Search for the cell housing the specified text and yield its (x, y) center coordinate. 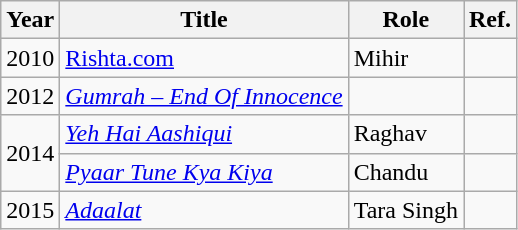
Raghav (406, 134)
Title (204, 20)
Pyaar Tune Kya Kiya (204, 172)
Chandu (406, 172)
Year (30, 20)
Yeh Hai Aashiqui (204, 134)
Gumrah – End Of Innocence (204, 96)
Rishta.com (204, 58)
Role (406, 20)
Mihir (406, 58)
2014 (30, 153)
Tara Singh (406, 210)
2012 (30, 96)
Adaalat (204, 210)
2015 (30, 210)
2010 (30, 58)
Ref. (490, 20)
